Search for the cell housing the specified text and yield its (X, Y) center coordinate. 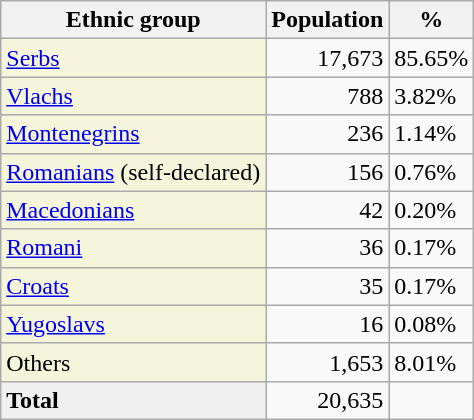
3.82% (432, 96)
Population (328, 20)
156 (328, 172)
Ethnic group (134, 20)
Total (134, 400)
42 (328, 210)
Others (134, 362)
Vlachs (134, 96)
36 (328, 248)
Croats (134, 286)
16 (328, 324)
20,635 (328, 400)
236 (328, 134)
Romanians (self-declared) (134, 172)
% (432, 20)
85.65% (432, 58)
17,673 (328, 58)
0.20% (432, 210)
788 (328, 96)
8.01% (432, 362)
0.08% (432, 324)
1.14% (432, 134)
Montenegrins (134, 134)
Macedonians (134, 210)
0.76% (432, 172)
Romani (134, 248)
35 (328, 286)
Yugoslavs (134, 324)
Serbs (134, 58)
1,653 (328, 362)
